Provide the [X, Y] coordinate of the cell's center where the given text is located.  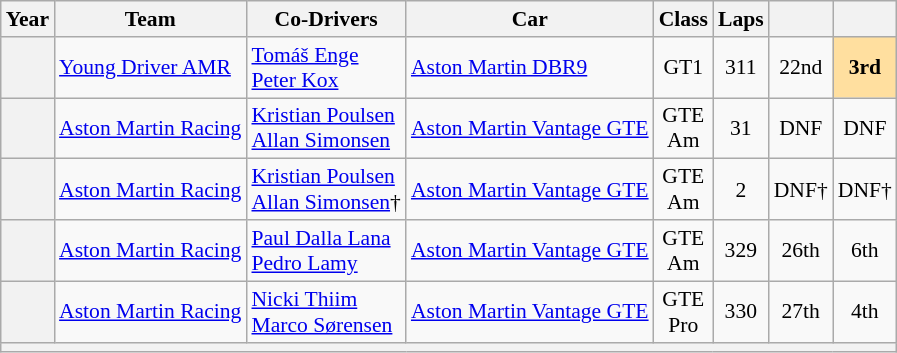
Young Driver AMR [150, 68]
Aston Martin DBR9 [530, 68]
2 [741, 190]
311 [741, 68]
26th [801, 250]
Class [684, 19]
Year [28, 19]
4th [865, 312]
Laps [741, 19]
Paul Dalla Lana Pedro Lamy [326, 250]
Car [530, 19]
Kristian Poulsen Allan Simonsen† [326, 190]
Kristian Poulsen Allan Simonsen [326, 128]
3rd [865, 68]
27th [801, 312]
329 [741, 250]
GTEPro [684, 312]
Team [150, 19]
330 [741, 312]
Nicki Thiim Marco Sørensen [326, 312]
Co-Drivers [326, 19]
31 [741, 128]
6th [865, 250]
22nd [801, 68]
Tomáš Enge Peter Kox [326, 68]
GT1 [684, 68]
